Scan for the cell matching the given text and deliver its [x, y] coordinate at center. 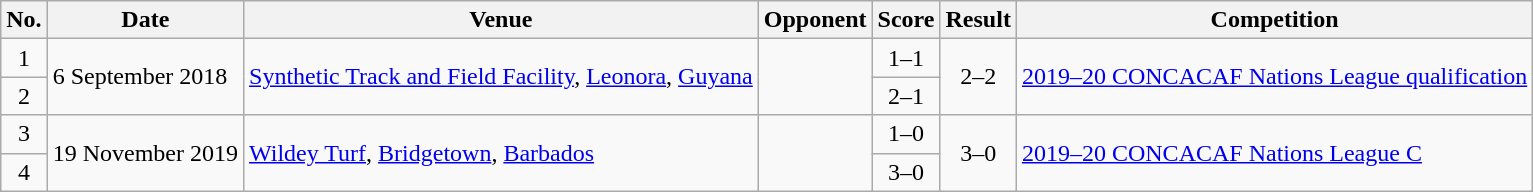
Score [906, 20]
3 [24, 134]
Result [978, 20]
1 [24, 58]
Synthetic Track and Field Facility, Leonora, Guyana [502, 77]
2019–20 CONCACAF Nations League qualification [1274, 77]
No. [24, 20]
2019–20 CONCACAF Nations League C [1274, 153]
2–1 [906, 96]
1–1 [906, 58]
6 September 2018 [145, 77]
1–0 [906, 134]
2 [24, 96]
Opponent [815, 20]
2–2 [978, 77]
Competition [1274, 20]
4 [24, 172]
19 November 2019 [145, 153]
Venue [502, 20]
Date [145, 20]
Wildey Turf, Bridgetown, Barbados [502, 153]
